Extract the (X, Y) coordinate from the center of the cell holding the provided text.  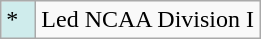
Led NCAA Division I (148, 20)
* (18, 20)
